Scan for the cell matching the given text and deliver its [x, y] coordinate at center. 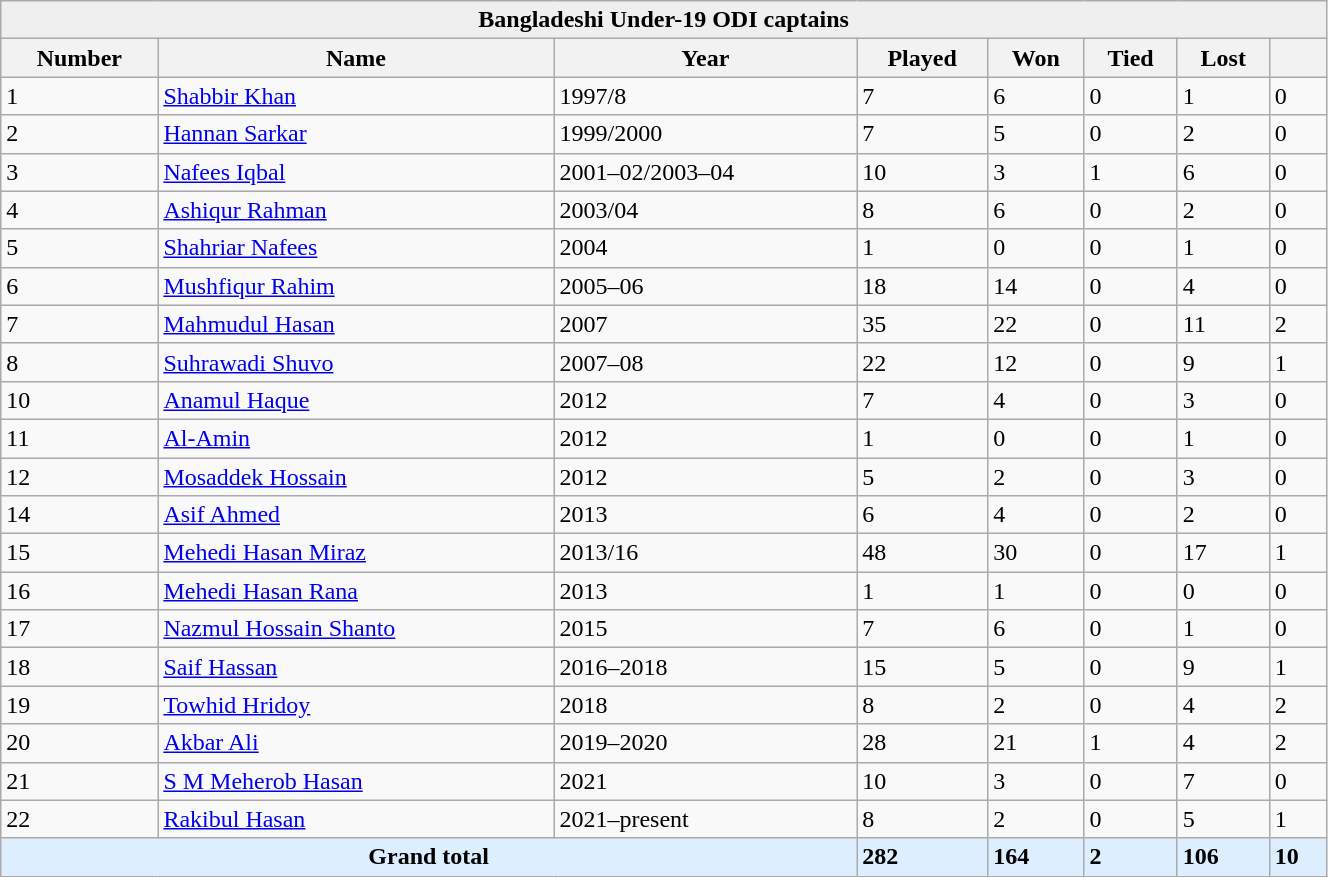
Lost [1223, 58]
2019–2020 [706, 743]
48 [922, 553]
Name [356, 58]
2001–02/2003–04 [706, 172]
Suhrawadi Shuvo [356, 362]
30 [1036, 553]
Mehedi Hasan Miraz [356, 553]
2021–present [706, 819]
Nazmul Hossain Shanto [356, 629]
2005–06 [706, 286]
Al-Amin [356, 438]
Mushfiqur Rahim [356, 286]
2016–2018 [706, 667]
Grand total [429, 857]
Mehedi Hasan Rana [356, 591]
1997/8 [706, 96]
Mahmudul Hasan [356, 324]
Tied [1130, 58]
2003/04 [706, 210]
Nafees Iqbal [356, 172]
Year [706, 58]
Anamul Haque [356, 400]
35 [922, 324]
Shahriar Nafees [356, 248]
282 [922, 857]
Ashiqur Rahman [356, 210]
16 [80, 591]
Asif Ahmed [356, 515]
2013/16 [706, 553]
2018 [706, 705]
Akbar Ali [356, 743]
2007 [706, 324]
Shabbir Khan [356, 96]
Bangladeshi Under-19 ODI captains [664, 20]
Played [922, 58]
Towhid Hridoy [356, 705]
20 [80, 743]
19 [80, 705]
Mosaddek Hossain [356, 477]
S M Meherob Hasan [356, 781]
2007–08 [706, 362]
2015 [706, 629]
Won [1036, 58]
Number [80, 58]
Hannan Sarkar [356, 134]
28 [922, 743]
2021 [706, 781]
1999/2000 [706, 134]
164 [1036, 857]
Saif Hassan [356, 667]
Rakibul Hasan [356, 819]
106 [1223, 857]
2004 [706, 248]
